Scan for the cell matching the given text and deliver its [x, y] coordinate at center. 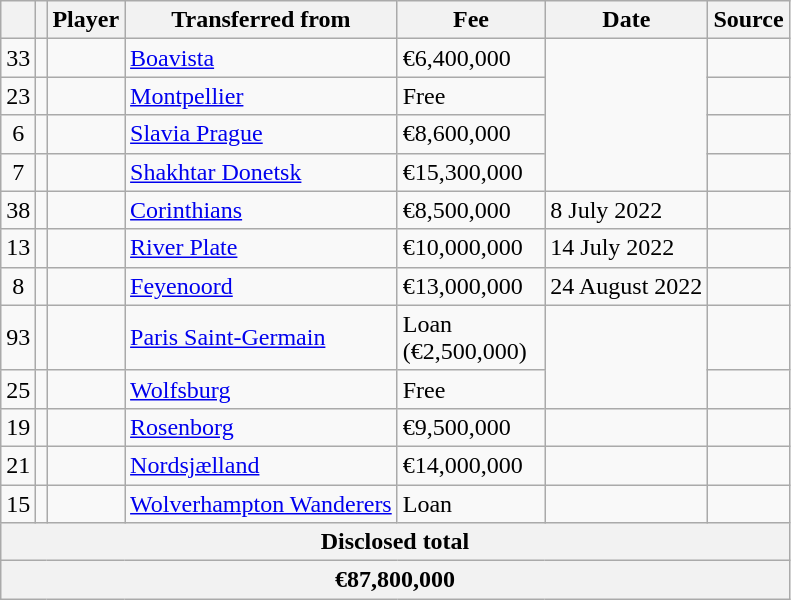
24 August 2022 [626, 286]
Date [626, 20]
Shakhtar Donetsk [262, 172]
Paris Saint-Germain [262, 338]
Rosenborg [262, 427]
13 [18, 248]
€6,400,000 [471, 58]
23 [18, 96]
Feyenoord [262, 286]
€8,500,000 [471, 210]
€13,000,000 [471, 286]
8 [18, 286]
Transferred from [262, 20]
€15,300,000 [471, 172]
93 [18, 338]
Loan [471, 503]
14 July 2022 [626, 248]
Montpellier [262, 96]
€9,500,000 [471, 427]
Source [748, 20]
19 [18, 427]
25 [18, 389]
33 [18, 58]
€14,000,000 [471, 465]
38 [18, 210]
21 [18, 465]
Wolverhampton Wanderers [262, 503]
6 [18, 134]
Fee [471, 20]
15 [18, 503]
Boavista [262, 58]
7 [18, 172]
Player [86, 20]
€87,800,000 [395, 580]
Loan (€2,500,000) [471, 338]
Nordsjælland [262, 465]
Disclosed total [395, 542]
€8,600,000 [471, 134]
Slavia Prague [262, 134]
€10,000,000 [471, 248]
Wolfsburg [262, 389]
River Plate [262, 248]
Corinthians [262, 210]
8 July 2022 [626, 210]
